Locate the cell with the specified text and output its (x, y) center coordinate. 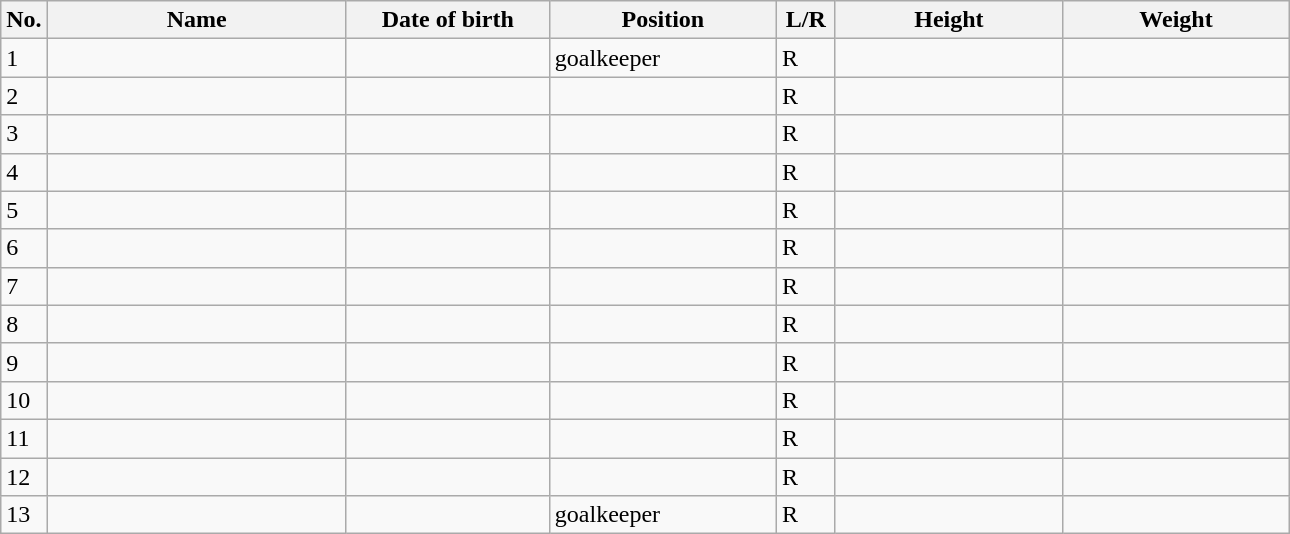
12 (24, 477)
Position (662, 20)
8 (24, 324)
7 (24, 286)
L/R (806, 20)
11 (24, 438)
Weight (1176, 20)
9 (24, 362)
6 (24, 248)
Height (948, 20)
5 (24, 210)
Date of birth (448, 20)
1 (24, 58)
4 (24, 172)
No. (24, 20)
3 (24, 134)
Name (196, 20)
2 (24, 96)
10 (24, 400)
13 (24, 515)
